Return [x, y] of the center of cell containing provided text 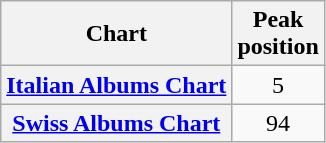
Chart [116, 34]
Peakposition [278, 34]
94 [278, 123]
5 [278, 85]
Swiss Albums Chart [116, 123]
Italian Albums Chart [116, 85]
